Detect which cell encompasses the target text, then output its (X, Y) center coordinate. 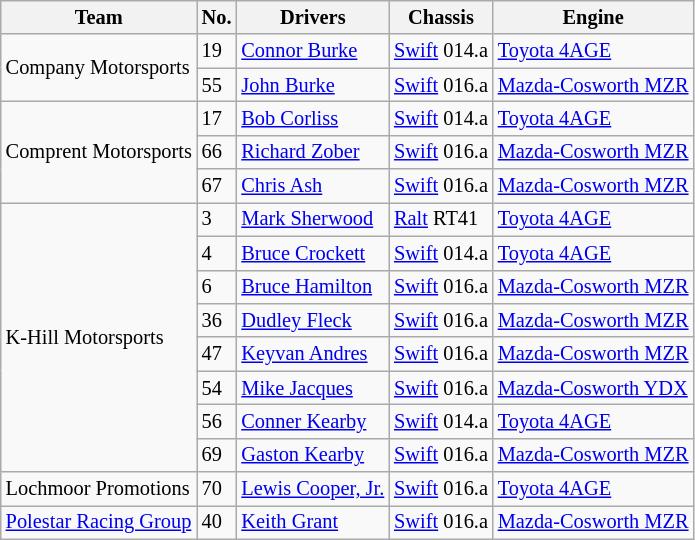
Lewis Cooper, Jr. (312, 489)
John Burke (312, 85)
Engine (594, 17)
Conner Kearby (312, 421)
36 (217, 320)
Company Motorsports (99, 68)
56 (217, 421)
47 (217, 354)
Chassis (441, 17)
3 (217, 219)
Bob Corliss (312, 118)
Chris Ash (312, 186)
Keyvan Andres (312, 354)
40 (217, 522)
Ralt RT41 (441, 219)
Gaston Kearby (312, 455)
70 (217, 489)
6 (217, 287)
17 (217, 118)
Keith Grant (312, 522)
K-Hill Motorsports (99, 336)
Bruce Crockett (312, 253)
Mark Sherwood (312, 219)
4 (217, 253)
Bruce Hamilton (312, 287)
67 (217, 186)
Connor Burke (312, 51)
54 (217, 388)
Comprent Motorsports (99, 152)
55 (217, 85)
Polestar Racing Group (99, 522)
Mike Jacques (312, 388)
No. (217, 17)
66 (217, 152)
Drivers (312, 17)
Mazda-Cosworth YDX (594, 388)
19 (217, 51)
Lochmoor Promotions (99, 489)
Richard Zober (312, 152)
Dudley Fleck (312, 320)
69 (217, 455)
Team (99, 17)
